Extract the (x, y) coordinate from the center of the cell holding the provided text.  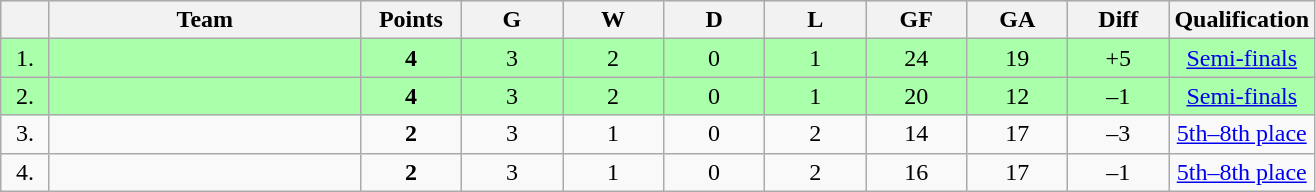
16 (916, 172)
Points (410, 20)
2. (26, 96)
19 (1018, 58)
+5 (1118, 58)
GF (916, 20)
14 (916, 134)
3. (26, 134)
Diff (1118, 20)
4. (26, 172)
1. (26, 58)
G (512, 20)
GA (1018, 20)
D (714, 20)
24 (916, 58)
L (816, 20)
Qualification (1242, 20)
12 (1018, 96)
20 (916, 96)
Team (204, 20)
W (612, 20)
–3 (1118, 134)
